Scan for the cell matching the given text and deliver its (X, Y) coordinate at center. 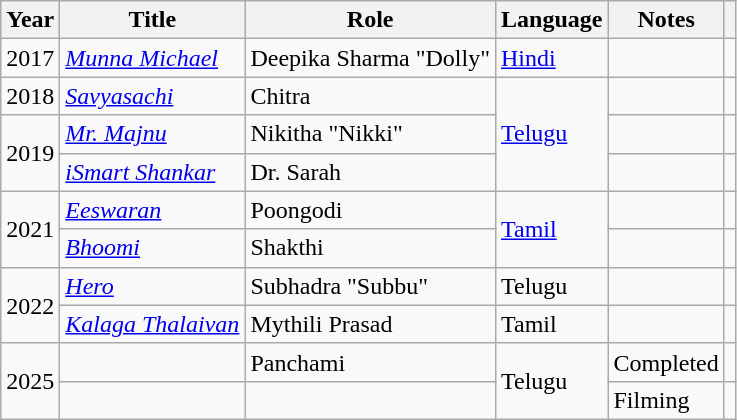
Shakthi (370, 248)
Subhadra "Subbu" (370, 286)
Deepika Sharma "Dolly" (370, 58)
Bhoomi (152, 248)
Mythili Prasad (370, 324)
2022 (30, 305)
2017 (30, 58)
Mr. Majnu (152, 134)
iSmart Shankar (152, 172)
Savyasachi (152, 96)
Year (30, 20)
Munna Michael (152, 58)
Language (551, 20)
Chitra (370, 96)
Panchami (370, 362)
Kalaga Thalaivan (152, 324)
Poongodi (370, 210)
2021 (30, 229)
Nikitha "Nikki" (370, 134)
Eeswaran (152, 210)
Dr. Sarah (370, 172)
Title (152, 20)
Filming (666, 400)
2019 (30, 153)
2025 (30, 381)
Notes (666, 20)
2018 (30, 96)
Hero (152, 286)
Completed (666, 362)
Hindi (551, 58)
Role (370, 20)
